Provide the (x, y) coordinate of the cell's center where the given text is located.  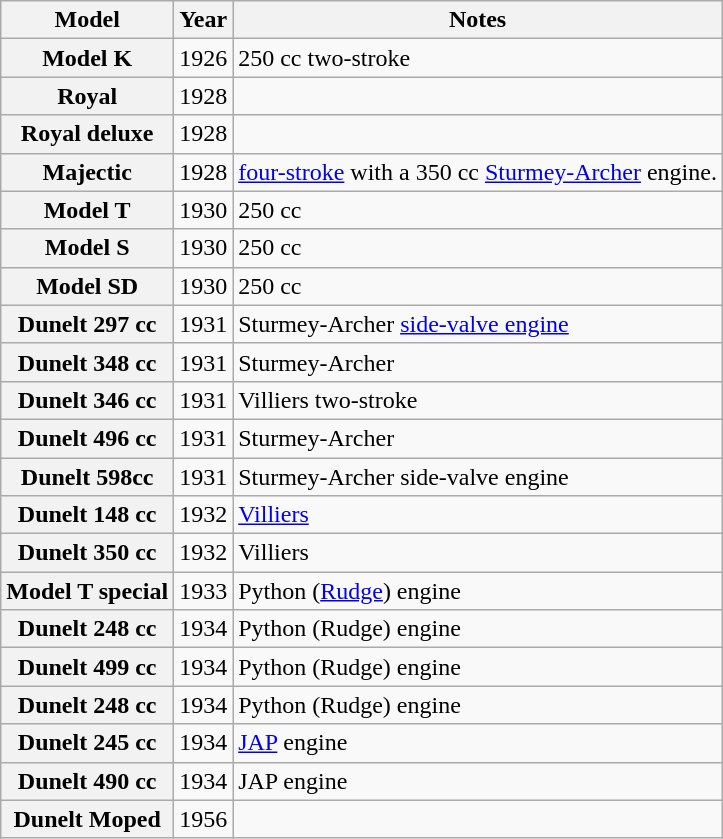
Model (88, 20)
1956 (204, 819)
Dunelt 148 cc (88, 515)
Royal (88, 96)
250 cc two-stroke (478, 58)
Model SD (88, 286)
Dunelt 490 cc (88, 781)
Model T special (88, 591)
1933 (204, 591)
Model S (88, 248)
Notes (478, 20)
Dunelt 496 cc (88, 438)
four-stroke with a 350 cc Sturmey-Archer engine. (478, 172)
Villiers two-stroke (478, 400)
Royal deluxe (88, 134)
Dunelt 350 cc (88, 553)
Dunelt 297 cc (88, 324)
Dunelt 499 cc (88, 667)
Majectic (88, 172)
Model T (88, 210)
Dunelt 598cc (88, 477)
Dunelt 245 cc (88, 743)
Dunelt 346 cc (88, 400)
1926 (204, 58)
Dunelt 348 cc (88, 362)
Year (204, 20)
Model K (88, 58)
Dunelt Moped (88, 819)
